Scan for the cell matching the given text and deliver its (X, Y) coordinate at center. 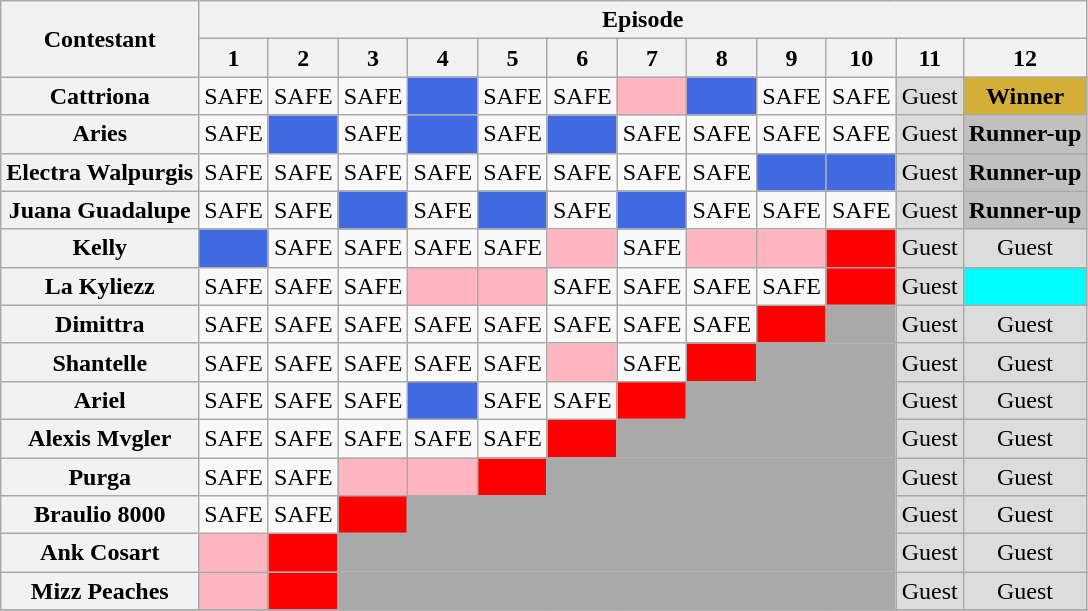
Kelly (100, 248)
5 (513, 58)
1 (234, 58)
Braulio 8000 (100, 515)
Ariel (100, 400)
Alexis Mvgler (100, 438)
Juana Guadalupe (100, 210)
2 (303, 58)
10 (861, 58)
Mizz Peaches (100, 591)
11 (930, 58)
Cattriona (100, 96)
Aries (100, 134)
Purga (100, 477)
La Kyliezz (100, 286)
6 (582, 58)
Episode (643, 20)
Contestant (100, 39)
Winner (1025, 96)
12 (1025, 58)
4 (443, 58)
Dimittra (100, 324)
3 (373, 58)
Shantelle (100, 362)
Ank Cosart (100, 553)
9 (792, 58)
8 (722, 58)
7 (652, 58)
Electra Walpurgis (100, 172)
